Scan for the cell matching the given text and deliver its [x, y] coordinate at center. 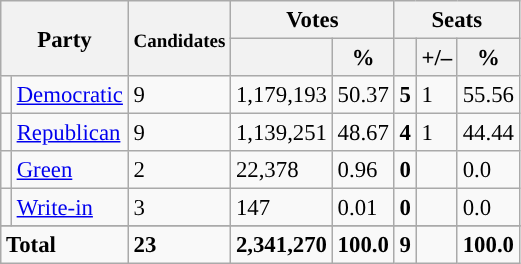
Democratic [70, 95]
4 [405, 133]
Candidates [179, 38]
50.37 [363, 95]
23 [179, 245]
48.67 [363, 133]
2,341,270 [282, 245]
0.01 [363, 208]
5 [405, 95]
Votes [313, 20]
55.56 [488, 95]
Republican [70, 133]
0.96 [363, 170]
44.44 [488, 133]
22,378 [282, 170]
Party [64, 38]
1,179,193 [282, 95]
3 [179, 208]
Write-in [70, 208]
Green [70, 170]
2 [179, 170]
147 [282, 208]
1,139,251 [282, 133]
Seats [456, 20]
Total [64, 245]
+/– [436, 58]
